Pinpoint the cell where the given text exists, returning its [x, y] midpoint coordinate. 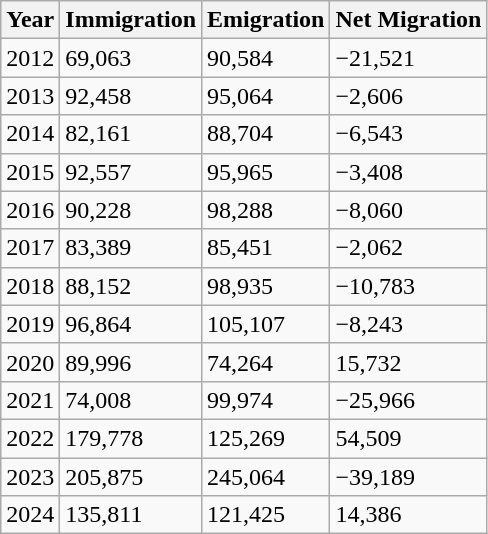
−3,408 [408, 172]
−2,062 [408, 248]
121,425 [266, 515]
−10,783 [408, 286]
2018 [30, 286]
2012 [30, 58]
179,778 [131, 438]
69,063 [131, 58]
−2,606 [408, 96]
−25,966 [408, 400]
2023 [30, 477]
92,458 [131, 96]
88,152 [131, 286]
74,264 [266, 362]
2013 [30, 96]
90,228 [131, 210]
2021 [30, 400]
89,996 [131, 362]
105,107 [266, 324]
92,557 [131, 172]
54,509 [408, 438]
−21,521 [408, 58]
95,064 [266, 96]
2019 [30, 324]
Year [30, 20]
90,584 [266, 58]
74,008 [131, 400]
2022 [30, 438]
245,064 [266, 477]
125,269 [266, 438]
−8,060 [408, 210]
2016 [30, 210]
−8,243 [408, 324]
−6,543 [408, 134]
−39,189 [408, 477]
98,288 [266, 210]
Emigration [266, 20]
99,974 [266, 400]
2024 [30, 515]
15,732 [408, 362]
2020 [30, 362]
135,811 [131, 515]
95,965 [266, 172]
Net Migration [408, 20]
205,875 [131, 477]
2015 [30, 172]
2014 [30, 134]
85,451 [266, 248]
2017 [30, 248]
14,386 [408, 515]
88,704 [266, 134]
96,864 [131, 324]
83,389 [131, 248]
Immigration [131, 20]
82,161 [131, 134]
98,935 [266, 286]
